For the text-containing cell, return its midpoint in (X, Y) coordinate format. 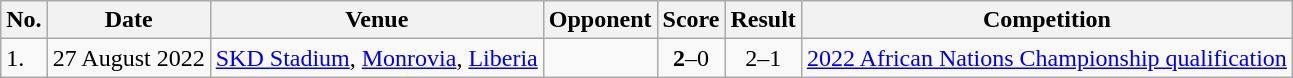
2022 African Nations Championship qualification (1046, 58)
Score (691, 20)
SKD Stadium, Monrovia, Liberia (376, 58)
2–1 (763, 58)
Opponent (600, 20)
27 August 2022 (128, 58)
Venue (376, 20)
Date (128, 20)
Competition (1046, 20)
No. (24, 20)
Result (763, 20)
1. (24, 58)
2–0 (691, 58)
